Return [x, y] of the center of cell containing provided text 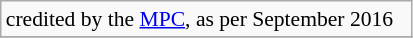
credited by the MPC, as per September 2016 [206, 19]
